Return [x, y] of the center of cell containing provided text 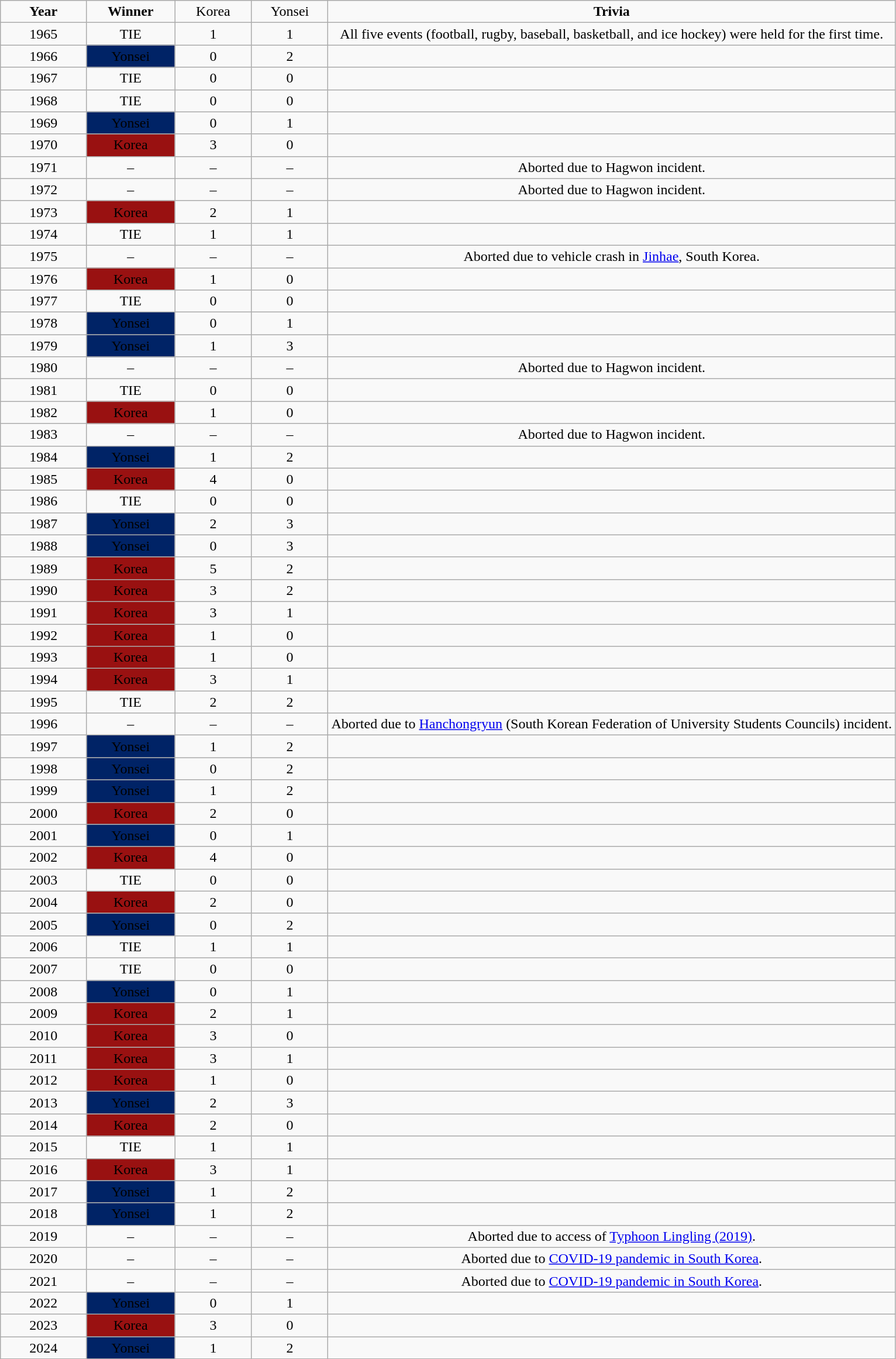
1978 [43, 324]
Aborted due to access of Typhoon Lingling (2019). [612, 1236]
1969 [43, 123]
1989 [43, 568]
1996 [43, 724]
2004 [43, 902]
Winner [131, 12]
1992 [43, 635]
2019 [43, 1236]
1995 [43, 702]
1976 [43, 279]
1972 [43, 190]
2021 [43, 1281]
2012 [43, 1081]
2016 [43, 1169]
2007 [43, 969]
2015 [43, 1147]
Aborted due to vehicle crash in Jinhae, South Korea. [612, 256]
1968 [43, 101]
1997 [43, 746]
1985 [43, 479]
1980 [43, 368]
1986 [43, 501]
1982 [43, 412]
1971 [43, 167]
1977 [43, 301]
Trivia [612, 12]
1991 [43, 613]
All five events (football, rugby, baseball, basketball, and ice hockey) were held for the first time. [612, 34]
2010 [43, 1036]
1965 [43, 34]
2014 [43, 1125]
1981 [43, 390]
2006 [43, 947]
Aborted due to Hanchongryun (South Korean Federation of University Students Councils) incident. [612, 724]
Year [43, 12]
1967 [43, 78]
1975 [43, 256]
2000 [43, 813]
2002 [43, 858]
1998 [43, 769]
5 [213, 568]
2011 [43, 1058]
2018 [43, 1214]
1993 [43, 658]
2003 [43, 880]
1988 [43, 546]
1966 [43, 56]
1983 [43, 435]
1987 [43, 524]
1974 [43, 234]
1994 [43, 680]
1990 [43, 590]
2017 [43, 1192]
2005 [43, 924]
2008 [43, 992]
2020 [43, 1258]
2001 [43, 835]
2024 [43, 1347]
1999 [43, 791]
1984 [43, 457]
2009 [43, 1014]
1973 [43, 212]
1979 [43, 346]
1970 [43, 145]
2013 [43, 1103]
2022 [43, 1303]
2023 [43, 1325]
